Provide the [x, y] coordinate of the cell's center where the given text is located.  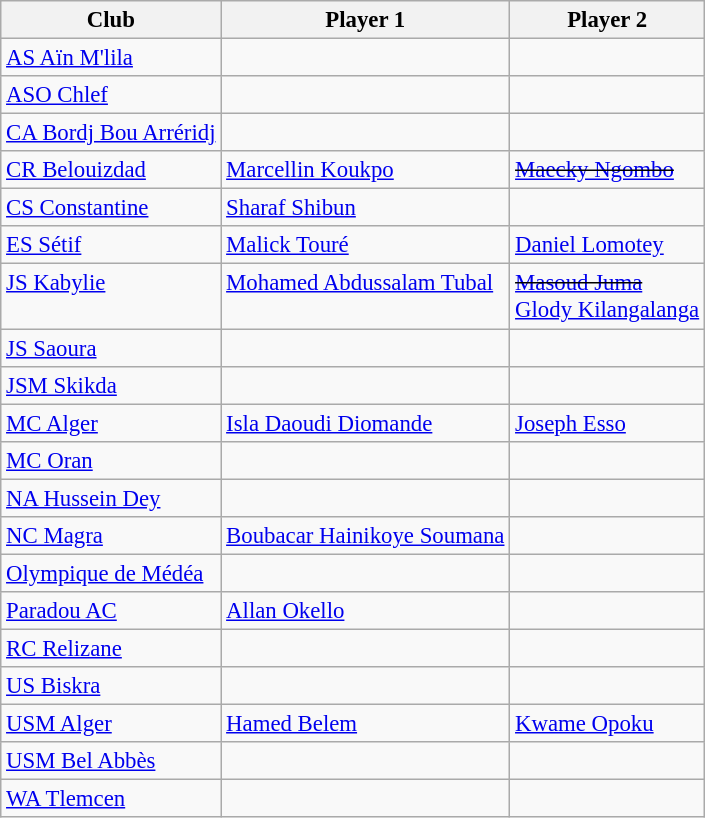
Club [111, 20]
Olympique de Médéa [111, 573]
Masoud Juma Glody Kilangalanga [608, 296]
Maecky Ngombo [608, 170]
USM Alger [111, 724]
Paradou AC [111, 611]
Daniel Lomotey [608, 245]
CA Bordj Bou Arréridj [111, 133]
Isla Daoudi Diomande [366, 423]
ASO Chlef [111, 95]
Boubacar Hainikoye Soumana [366, 536]
WA Tlemcen [111, 799]
JSM Skikda [111, 385]
NC Magra [111, 536]
Sharaf Shibun [366, 208]
CS Constantine [111, 208]
Player 1 [366, 20]
Joseph Esso [608, 423]
NA Hussein Dey [111, 498]
Marcellin Koukpo [366, 170]
JS Kabylie [111, 296]
JS Saoura [111, 348]
Allan Okello [366, 611]
Player 2 [608, 20]
AS Aïn M'lila [111, 58]
MC Alger [111, 423]
ES Sétif [111, 245]
RC Relizane [111, 648]
Hamed Belem [366, 724]
Malick Touré [366, 245]
Mohamed Abdussalam Tubal [366, 296]
US Biskra [111, 686]
MC Oran [111, 460]
Kwame Opoku [608, 724]
USM Bel Abbès [111, 761]
CR Belouizdad [111, 170]
